Provide the [x, y] coordinate of the cell's center where the given text is located.  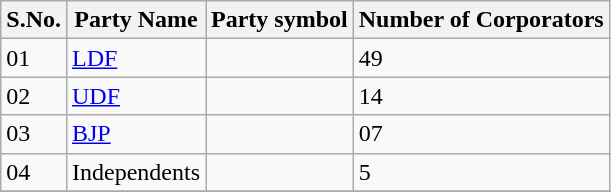
LDF [136, 58]
S.No. [34, 20]
07 [481, 134]
02 [34, 96]
01 [34, 58]
03 [34, 134]
14 [481, 96]
04 [34, 172]
49 [481, 58]
BJP [136, 134]
Party symbol [280, 20]
Party Name [136, 20]
Independents [136, 172]
Number of Corporators [481, 20]
5 [481, 172]
UDF [136, 96]
